Find where the given text appears and provide that cell's center as (X, Y) coordinate. 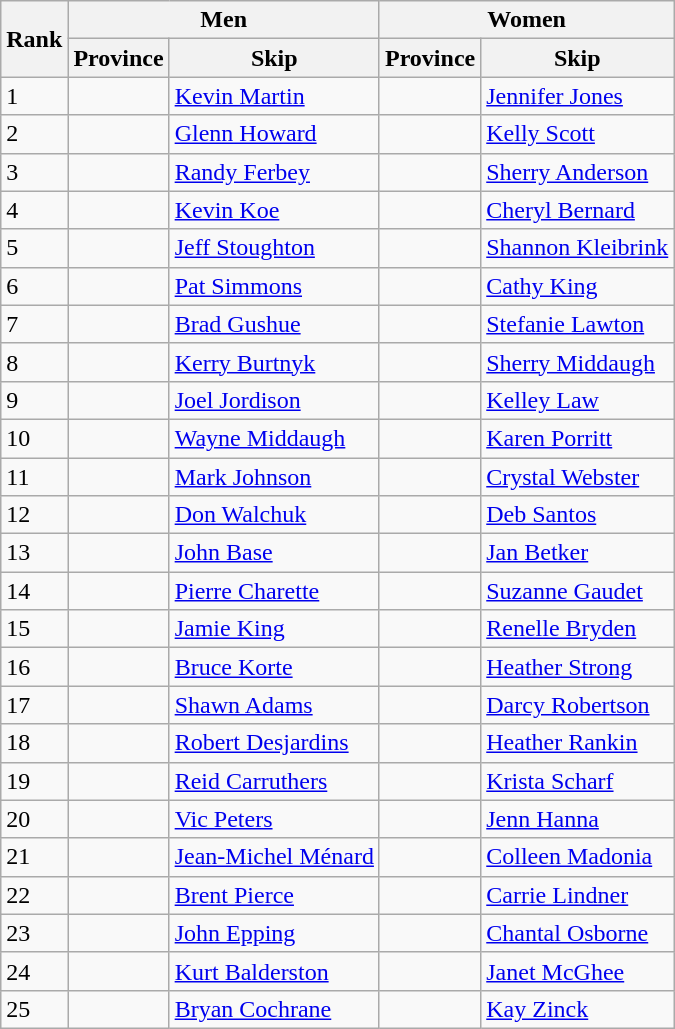
Carrie Lindner (578, 895)
3 (34, 172)
Vic Peters (274, 819)
Darcy Robertson (578, 705)
Mark Johnson (274, 477)
Randy Ferbey (274, 172)
Sherry Anderson (578, 172)
Cathy King (578, 286)
Don Walchuk (274, 515)
5 (34, 248)
Kelley Law (578, 400)
Kelly Scott (578, 134)
Jennifer Jones (578, 96)
Reid Carruthers (274, 781)
Robert Desjardins (274, 743)
22 (34, 895)
Deb Santos (578, 515)
Jeff Stoughton (274, 248)
Suzanne Gaudet (578, 591)
25 (34, 1009)
24 (34, 971)
8 (34, 362)
Kurt Balderston (274, 971)
7 (34, 324)
16 (34, 667)
9 (34, 400)
Jan Betker (578, 553)
Brad Gushue (274, 324)
Pierre Charette (274, 591)
Brent Pierce (274, 895)
Sherry Middaugh (578, 362)
John Base (274, 553)
Krista Scharf (578, 781)
23 (34, 933)
6 (34, 286)
Crystal Webster (578, 477)
Colleen Madonia (578, 857)
Stefanie Lawton (578, 324)
12 (34, 515)
10 (34, 438)
11 (34, 477)
Chantal Osborne (578, 933)
Wayne Middaugh (274, 438)
Shawn Adams (274, 705)
Jamie King (274, 629)
17 (34, 705)
14 (34, 591)
Cheryl Bernard (578, 210)
Joel Jordison (274, 400)
Janet McGhee (578, 971)
Kevin Koe (274, 210)
Shannon Kleibrink (578, 248)
Heather Strong (578, 667)
20 (34, 819)
13 (34, 553)
21 (34, 857)
Karen Porritt (578, 438)
Bryan Cochrane (274, 1009)
Pat Simmons (274, 286)
Men (224, 20)
Kerry Burtnyk (274, 362)
Bruce Korte (274, 667)
2 (34, 134)
Rank (34, 39)
1 (34, 96)
Kevin Martin (274, 96)
18 (34, 743)
Jean-Michel Ménard (274, 857)
John Epping (274, 933)
Renelle Bryden (578, 629)
Kay Zinck (578, 1009)
Heather Rankin (578, 743)
19 (34, 781)
4 (34, 210)
15 (34, 629)
Jenn Hanna (578, 819)
Women (526, 20)
Glenn Howard (274, 134)
